Output the [x, y] coordinate of the center of the cell containing the given text.  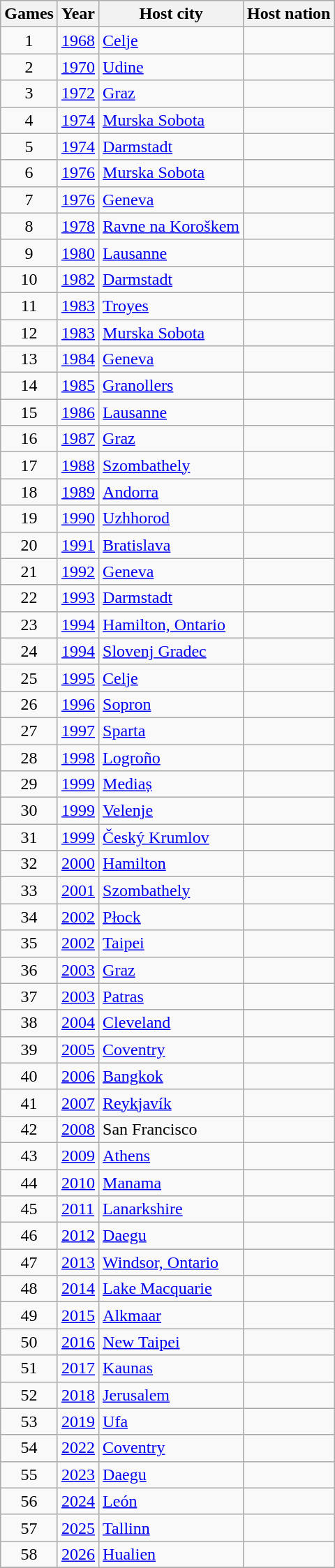
Płock [172, 917]
Ufa [172, 1421]
2025 [78, 1528]
2013 [78, 1262]
1982 [78, 279]
1986 [78, 412]
6 [29, 173]
7 [29, 200]
41 [29, 1103]
1978 [78, 226]
2017 [78, 1368]
17 [29, 465]
1995 [78, 678]
2022 [78, 1448]
Games [29, 14]
10 [29, 279]
2008 [78, 1129]
16 [29, 439]
36 [29, 970]
2006 [78, 1076]
48 [29, 1289]
13 [29, 359]
2016 [78, 1342]
1998 [78, 757]
2014 [78, 1289]
1985 [78, 386]
15 [29, 412]
2000 [78, 864]
35 [29, 943]
51 [29, 1368]
Udine [172, 67]
2007 [78, 1103]
46 [29, 1236]
28 [29, 757]
1984 [78, 359]
50 [29, 1342]
Hamilton, Ontario [172, 625]
14 [29, 386]
2 [29, 67]
42 [29, 1129]
Tallinn [172, 1528]
Bangkok [172, 1076]
Reykjavík [172, 1103]
Lanarkshire [172, 1209]
Athens [172, 1156]
León [172, 1501]
2012 [78, 1236]
Granollers [172, 386]
2023 [78, 1474]
Uzhhorod [172, 518]
New Taipei [172, 1342]
5 [29, 147]
23 [29, 625]
40 [29, 1076]
1992 [78, 572]
Patras [172, 996]
1993 [78, 598]
1990 [78, 518]
Windsor, Ontario [172, 1262]
Host city [172, 14]
11 [29, 306]
2009 [78, 1156]
2026 [78, 1554]
9 [29, 253]
1968 [78, 40]
49 [29, 1315]
25 [29, 678]
12 [29, 333]
8 [29, 226]
1970 [78, 67]
1996 [78, 704]
Mediaș [172, 784]
Jerusalem [172, 1395]
4 [29, 120]
31 [29, 837]
55 [29, 1474]
Troyes [172, 306]
Kaunas [172, 1368]
43 [29, 1156]
Host nation [289, 14]
Bratislava [172, 545]
44 [29, 1183]
33 [29, 890]
1987 [78, 439]
52 [29, 1395]
39 [29, 1050]
Velenje [172, 811]
45 [29, 1209]
1972 [78, 94]
53 [29, 1421]
2005 [78, 1050]
Lake Macquarie [172, 1289]
Ravne na Koroškem [172, 226]
1991 [78, 545]
Manama [172, 1183]
2024 [78, 1501]
1980 [78, 253]
2004 [78, 1023]
1 [29, 40]
26 [29, 704]
2010 [78, 1183]
1997 [78, 731]
2019 [78, 1421]
21 [29, 572]
3 [29, 94]
Taipei [172, 943]
Český Krumlov [172, 837]
20 [29, 545]
30 [29, 811]
Alkmaar [172, 1315]
56 [29, 1501]
29 [29, 784]
19 [29, 518]
Hamilton [172, 864]
18 [29, 492]
34 [29, 917]
Sopron [172, 704]
47 [29, 1262]
2011 [78, 1209]
2001 [78, 890]
1988 [78, 465]
2018 [78, 1395]
Andorra [172, 492]
Hualien [172, 1554]
Cleveland [172, 1023]
Sparta [172, 731]
Year [78, 14]
27 [29, 731]
1989 [78, 492]
32 [29, 864]
22 [29, 598]
57 [29, 1528]
Slovenj Gradec [172, 651]
38 [29, 1023]
54 [29, 1448]
2015 [78, 1315]
San Francisco [172, 1129]
24 [29, 651]
58 [29, 1554]
Logroño [172, 757]
37 [29, 996]
